Search for the cell housing the specified text and yield its (x, y) center coordinate. 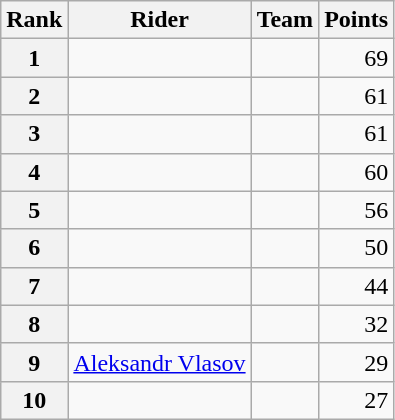
7 (34, 286)
69 (356, 58)
3 (34, 134)
Points (356, 20)
56 (356, 210)
Aleksandr Vlasov (160, 362)
Team (285, 20)
10 (34, 400)
1 (34, 58)
29 (356, 362)
8 (34, 324)
32 (356, 324)
9 (34, 362)
27 (356, 400)
44 (356, 286)
2 (34, 96)
Rank (34, 20)
60 (356, 172)
50 (356, 248)
5 (34, 210)
4 (34, 172)
Rider (160, 20)
6 (34, 248)
